Capture the cell that displays the provided text and extract its [x, y] central coordinate. 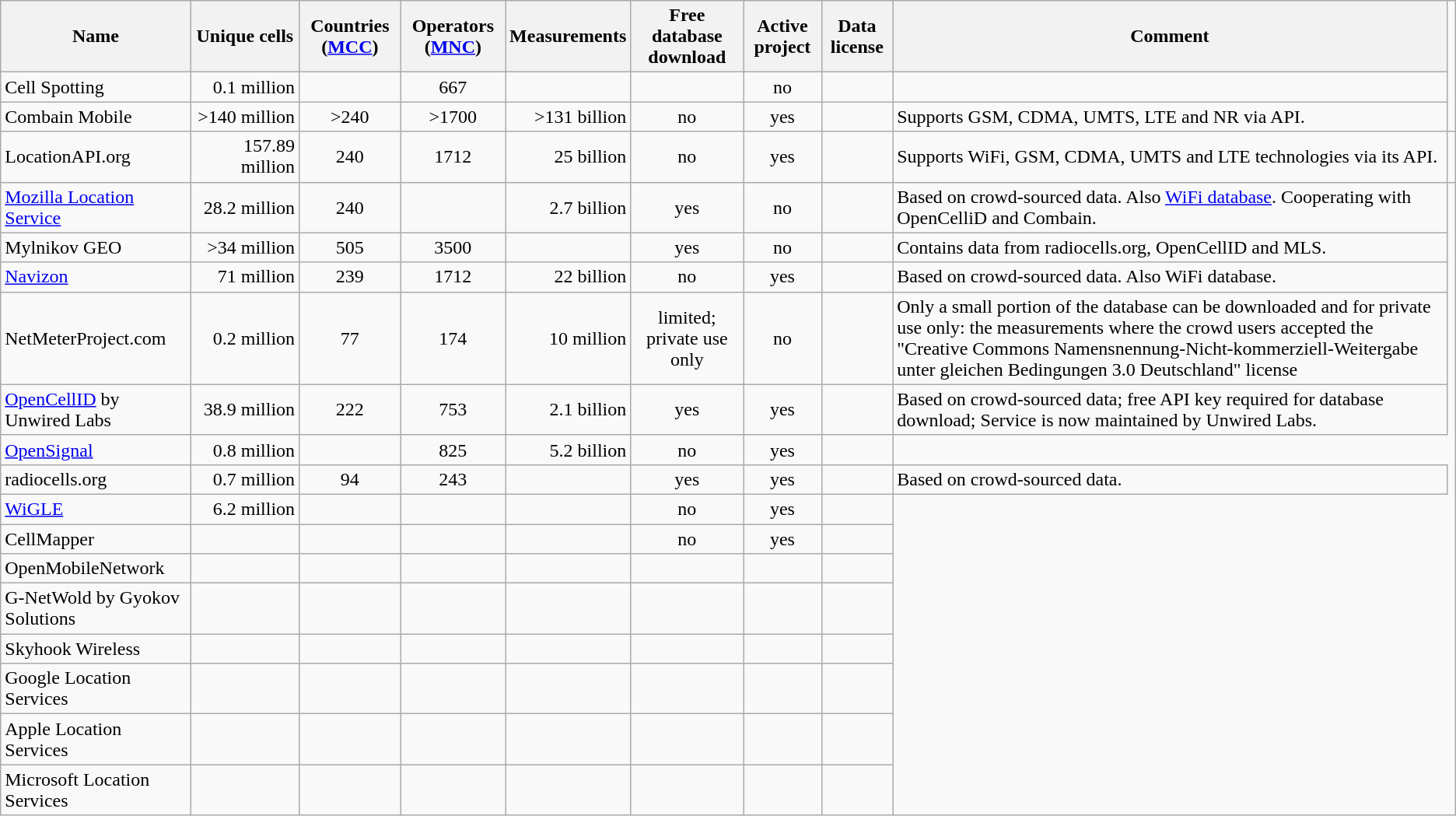
>34 million [245, 247]
3500 [453, 247]
Comment [1170, 37]
222 [350, 409]
Based on crowd-sourced data; free API key required for database download; Service is now maintained by Unwired Labs. [1170, 409]
Navizon [96, 277]
Free database download [688, 37]
CellMapper [96, 539]
limited; private use only [688, 338]
71 million [245, 277]
Based on crowd-sourced data. Also WiFi database. [1170, 277]
Mylnikov GEO [96, 247]
Contains data from radiocells.org, OpenCellID and MLS. [1170, 247]
0.8 million [245, 450]
Skyhook Wireless [96, 649]
Combain Mobile [96, 117]
5.2 billion [568, 450]
94 [350, 479]
NetMeterProject.com [96, 338]
0.1 million [245, 87]
6.2 million [245, 509]
Data license [857, 37]
Supports WiFi, GSM, CDMA, UMTS and LTE technologies via its API. [1170, 157]
Measurements [568, 37]
>1700 [453, 117]
Countries (MCC) [350, 37]
WiGLE [96, 509]
22 billion [568, 277]
Microsoft Location Services [96, 790]
Apple Location Services [96, 739]
OpenCellID by Unwired Labs [96, 409]
0.7 million [245, 479]
174 [453, 338]
Active project [782, 37]
G-NetWold by Gyokov Solutions [96, 608]
2.1 billion [568, 409]
Operators (MNC) [453, 37]
28.2 million [245, 207]
Mozilla Location Service [96, 207]
667 [453, 87]
>240 [350, 117]
>131 billion [568, 117]
2.7 billion [568, 207]
505 [350, 247]
25 billion [568, 157]
239 [350, 277]
Unique cells [245, 37]
Supports GSM, CDMA, UMTS, LTE and NR via API. [1170, 117]
Google Location Services [96, 689]
753 [453, 409]
Based on crowd-sourced data. [1170, 479]
825 [453, 450]
Cell Spotting [96, 87]
LocationAPI.org [96, 157]
radiocells.org [96, 479]
OpenSignal [96, 450]
0.2 million [245, 338]
10 million [568, 338]
38.9 million [245, 409]
243 [453, 479]
OpenMobileNetwork [96, 569]
Based on crowd-sourced data. Also WiFi database. Cooperating with OpenCelliD and Combain. [1170, 207]
>140 million [245, 117]
157.89 million [245, 157]
77 [350, 338]
Name [96, 37]
